Determine the [X, Y] coordinate at the center of the cell enclosing the given text.  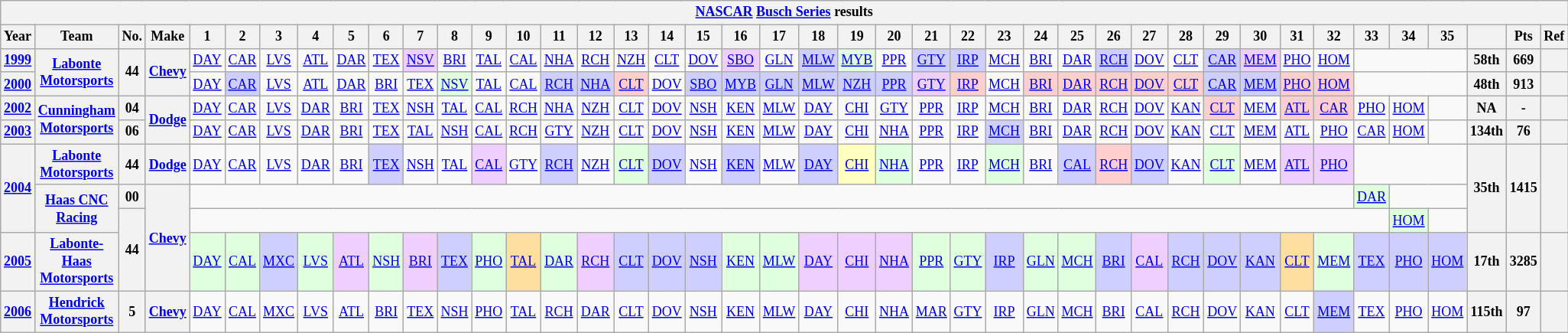
12 [596, 37]
913 [1523, 84]
33 [1372, 37]
No. [131, 37]
19 [857, 37]
3285 [1523, 262]
15 [703, 37]
17th [1487, 262]
48th [1487, 84]
28 [1186, 37]
06 [131, 132]
13 [631, 37]
Team [76, 37]
10 [524, 37]
Labonte-Haas Motorsports [76, 262]
2000 [18, 84]
21 [931, 37]
MAR [931, 312]
6 [387, 37]
Hendrick Motorsports [76, 312]
30 [1261, 37]
18 [818, 37]
23 [1005, 37]
00 [131, 196]
1999 [18, 60]
Ref [1554, 37]
32 [1334, 37]
3 [279, 37]
35th [1487, 188]
8 [454, 37]
1 [207, 37]
115th [1487, 312]
25 [1077, 37]
2003 [18, 132]
22 [968, 37]
27 [1149, 37]
20 [894, 37]
2002 [18, 107]
24 [1040, 37]
669 [1523, 60]
26 [1114, 37]
97 [1523, 312]
2 [242, 37]
76 [1523, 132]
134th [1487, 132]
2004 [18, 188]
Cunningham Motorsports [76, 119]
Haas CNC Racing [76, 208]
16 [741, 37]
35 [1448, 37]
NA [1487, 107]
7 [420, 37]
14 [667, 37]
Year [18, 37]
04 [131, 107]
29 [1222, 37]
17 [778, 37]
2006 [18, 312]
4 [315, 37]
- [1523, 107]
31 [1297, 37]
9 [489, 37]
1415 [1523, 188]
58th [1487, 60]
2005 [18, 262]
NASCAR Busch Series results [784, 12]
34 [1408, 37]
Pts [1523, 37]
11 [559, 37]
Make [167, 37]
